Scan for the cell matching the given text and deliver its [X, Y] coordinate at center. 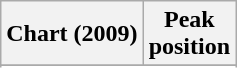
Chart (2009) [72, 34]
Peakposition [189, 34]
